Identify which cell holds the provided text, then report its (x, y) central coordinate. 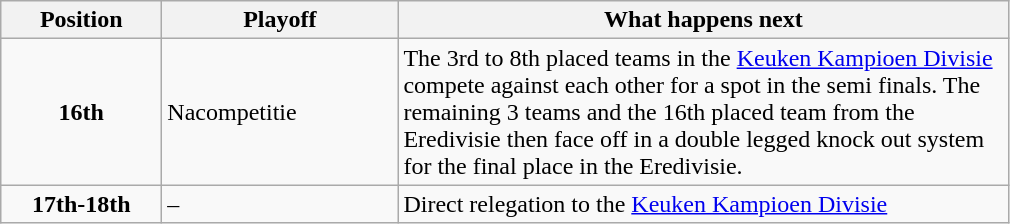
Nacompetitie (280, 112)
17th-18th (82, 204)
What happens next (704, 20)
– (280, 204)
Position (82, 20)
Playoff (280, 20)
16th (82, 112)
Direct relegation to the Keuken Kampioen Divisie (704, 204)
